Scan for the cell matching the given text and deliver its [X, Y] coordinate at center. 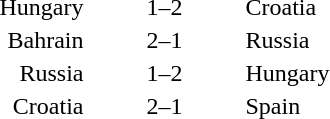
2–1 [164, 40]
1–2 [164, 73]
